Locate the cell with the specified text and output its [x, y] center coordinate. 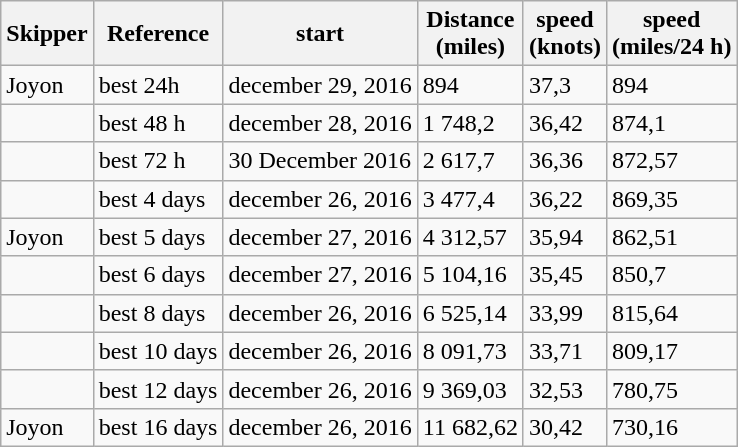
9 369,03 [470, 389]
speed(knots) [564, 34]
december 29, 2016 [320, 85]
11 682,62 [470, 427]
35,45 [564, 275]
36,36 [564, 161]
best 12 days [158, 389]
872,57 [672, 161]
36,42 [564, 123]
Reference [158, 34]
6 525,14 [470, 313]
32,53 [564, 389]
speed(miles/24 h) [672, 34]
Distance(miles) [470, 34]
best 16 days [158, 427]
35,94 [564, 237]
33,99 [564, 313]
best 72 h [158, 161]
815,64 [672, 313]
809,17 [672, 351]
30 December 2016 [320, 161]
2 617,7 [470, 161]
730,16 [672, 427]
3 477,4 [470, 199]
33,71 [564, 351]
780,75 [672, 389]
Skipper [47, 34]
30,42 [564, 427]
874,1 [672, 123]
best 5 days [158, 237]
december 28, 2016 [320, 123]
4 312,57 [470, 237]
8 091,73 [470, 351]
start [320, 34]
1 748,2 [470, 123]
37,3 [564, 85]
best 6 days [158, 275]
best 4 days [158, 199]
850,7 [672, 275]
36,22 [564, 199]
best 10 days [158, 351]
5 104,16 [470, 275]
869,35 [672, 199]
862,51 [672, 237]
best 24h [158, 85]
best 48 h [158, 123]
best 8 days [158, 313]
